Return the [X, Y] coordinate for the center point of the cell that contains the specified text.  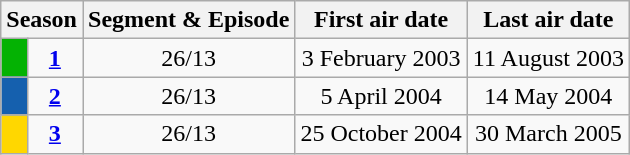
30 March 2005 [548, 134]
Season [42, 20]
2 [54, 96]
11 August 2003 [548, 58]
Segment & Episode [188, 20]
First air date [381, 20]
1 [54, 58]
14 May 2004 [548, 96]
5 April 2004 [381, 96]
25 October 2004 [381, 134]
3 February 2003 [381, 58]
3 [54, 134]
Last air date [548, 20]
